Scan for the cell matching the given text and deliver its [x, y] coordinate at center. 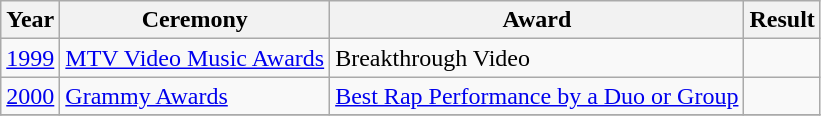
Award [537, 20]
Ceremony [195, 20]
Grammy Awards [195, 96]
Year [30, 20]
2000 [30, 96]
1999 [30, 58]
Best Rap Performance by a Duo or Group [537, 96]
MTV Video Music Awards [195, 58]
Result [782, 20]
Breakthrough Video [537, 58]
